Scan for the cell matching the given text and deliver its (x, y) coordinate at center. 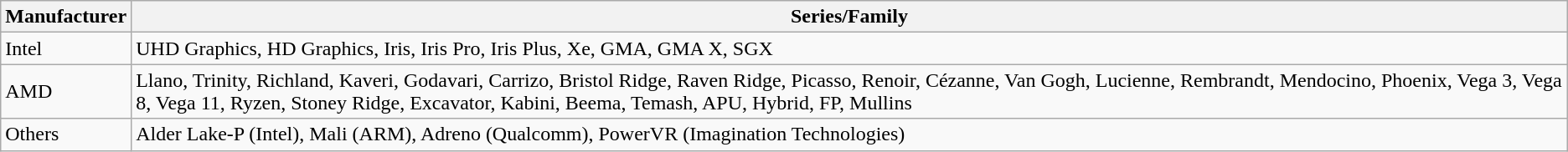
Manufacturer (66, 17)
UHD Graphics, HD Graphics, Iris, Iris Pro, Iris Plus, Xe, GMA, GMA X, SGX (849, 48)
Intel (66, 48)
AMD (66, 92)
Alder Lake-P (Intel), Mali (ARM), Adreno (Qualcomm), PowerVR (Imagination Technologies) (849, 134)
Others (66, 134)
Series/Family (849, 17)
